Provide the (X, Y) coordinate of the cell's center where the given text is located.  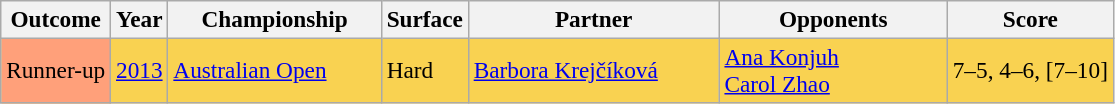
Australian Open (274, 70)
Score (1030, 19)
Opponents (833, 19)
Ana Konjuh Carol Zhao (833, 70)
Surface (424, 19)
Partner (594, 19)
2013 (140, 70)
Runner-up (56, 70)
Year (140, 19)
Hard (424, 70)
Championship (274, 19)
Barbora Krejčíková (594, 70)
7–5, 4–6, [7–10] (1030, 70)
Outcome (56, 19)
